For the text-containing cell, return its midpoint in [X, Y] coordinate format. 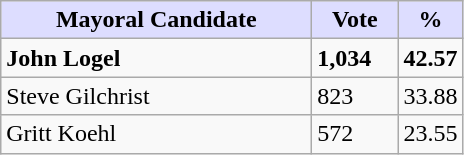
Mayoral Candidate [156, 20]
Gritt Koehl [156, 134]
42.57 [430, 58]
% [430, 20]
23.55 [430, 134]
John Logel [156, 58]
Steve Gilchrist [156, 96]
Vote [355, 20]
572 [355, 134]
1,034 [355, 58]
33.88 [430, 96]
823 [355, 96]
